Return the [X, Y] coordinate for the center point of the cell that contains the specified text.  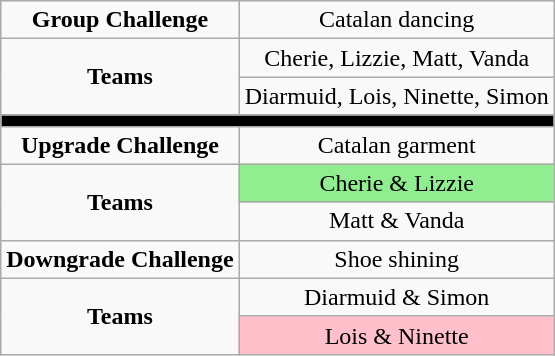
Catalan dancing [396, 20]
Shoe shining [396, 259]
Group Challenge [120, 20]
Catalan garment [396, 145]
Diarmuid, Lois, Ninette, Simon [396, 96]
Matt & Vanda [396, 221]
Cherie & Lizzie [396, 183]
Cherie, Lizzie, Matt, Vanda [396, 58]
Upgrade Challenge [120, 145]
Diarmuid & Simon [396, 297]
Lois & Ninette [396, 335]
Downgrade Challenge [120, 259]
